Search for the cell housing the specified text and yield its [x, y] center coordinate. 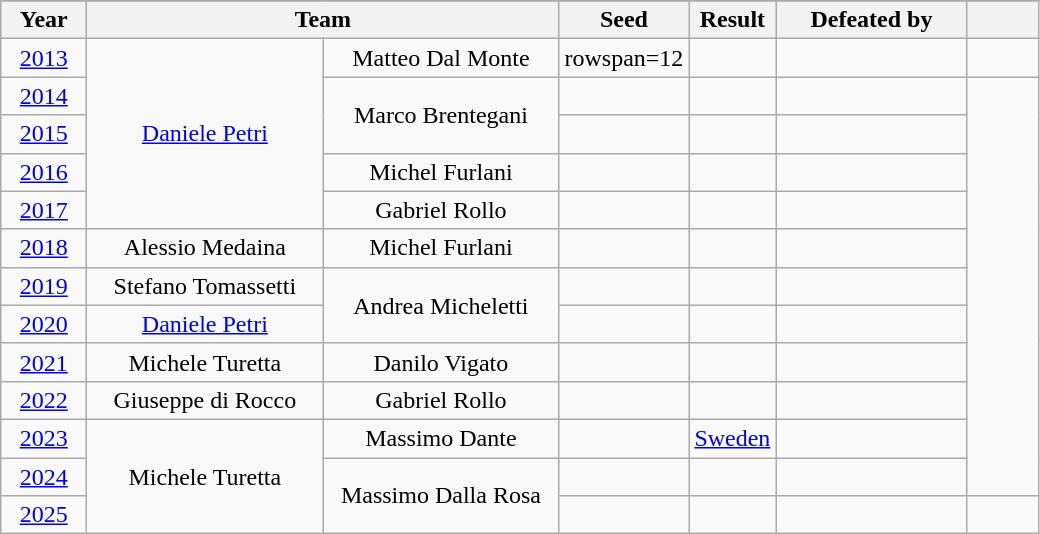
Result [732, 20]
2019 [44, 286]
rowspan=12 [624, 58]
Andrea Micheletti [441, 305]
2025 [44, 515]
Marco Brentegani [441, 115]
Danilo Vigato [441, 362]
Year [44, 20]
2018 [44, 248]
Stefano Tomassetti [205, 286]
Massimo Dalla Rosa [441, 496]
2017 [44, 210]
Alessio Medaina [205, 248]
Sweden [732, 438]
2014 [44, 96]
Giuseppe di Rocco [205, 400]
2015 [44, 134]
Defeated by [872, 20]
Massimo Dante [441, 438]
2023 [44, 438]
2021 [44, 362]
Seed [624, 20]
Team [323, 20]
Matteo Dal Monte [441, 58]
2022 [44, 400]
2013 [44, 58]
2024 [44, 477]
2020 [44, 324]
2016 [44, 172]
